Extract the [x, y] coordinate from the center of the cell holding the provided text.  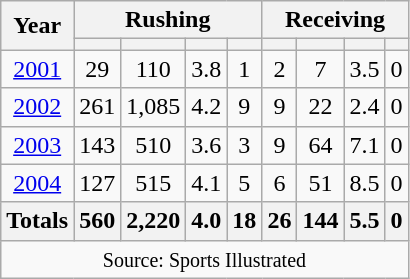
143 [98, 145]
510 [154, 145]
7 [320, 69]
1,085 [154, 107]
Year [38, 26]
3.6 [206, 145]
7.1 [364, 145]
2 [280, 69]
6 [280, 183]
Receiving [335, 20]
8.5 [364, 183]
64 [320, 145]
4.2 [206, 107]
51 [320, 183]
144 [320, 221]
5.5 [364, 221]
4.1 [206, 183]
2,220 [154, 221]
22 [320, 107]
4.0 [206, 221]
26 [280, 221]
2004 [38, 183]
18 [244, 221]
1 [244, 69]
5 [244, 183]
261 [98, 107]
3.8 [206, 69]
3 [244, 145]
Rushing [168, 20]
Totals [38, 221]
29 [98, 69]
515 [154, 183]
110 [154, 69]
2001 [38, 69]
2002 [38, 107]
3.5 [364, 69]
560 [98, 221]
Source: Sports Illustrated [204, 259]
2.4 [364, 107]
2003 [38, 145]
127 [98, 183]
